Provide the [x, y] coordinate of the cell's center where the given text is located.  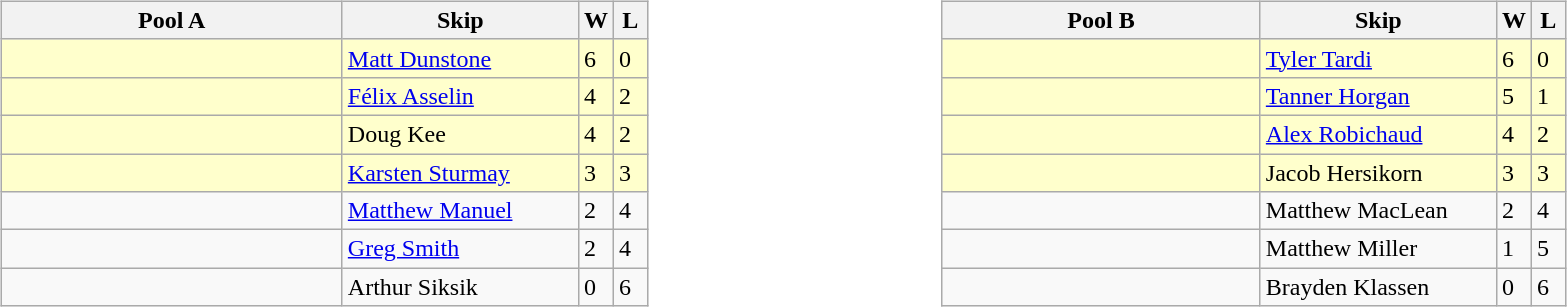
Matthew Manuel [460, 211]
Alex Robichaud [1378, 134]
Pool B [1102, 20]
Tanner Horgan [1378, 96]
Jacob Hersikorn [1378, 173]
Matthew Miller [1378, 249]
Pool A [172, 20]
Matt Dunstone [460, 58]
Matthew MacLean [1378, 211]
Tyler Tardi [1378, 58]
Arthur Siksik [460, 287]
Karsten Sturmay [460, 173]
Brayden Klassen [1378, 287]
Doug Kee [460, 134]
Greg Smith [460, 249]
Félix Asselin [460, 96]
